For the text-containing cell, return its midpoint in [X, Y] coordinate format. 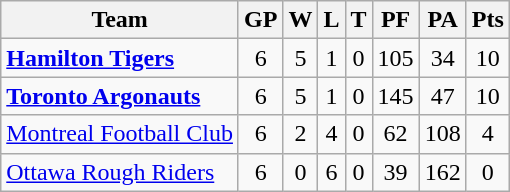
47 [442, 96]
GP [260, 20]
T [358, 20]
PA [442, 20]
39 [396, 172]
W [300, 20]
108 [442, 134]
2 [300, 134]
Ottawa Rough Riders [120, 172]
Toronto Argonauts [120, 96]
62 [396, 134]
Pts [488, 20]
L [332, 20]
Team [120, 20]
34 [442, 58]
105 [396, 58]
162 [442, 172]
PF [396, 20]
Hamilton Tigers [120, 58]
Montreal Football Club [120, 134]
145 [396, 96]
